For the text-containing cell, return its midpoint in [X, Y] coordinate format. 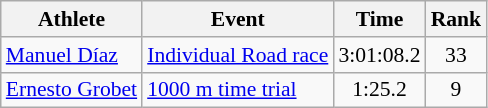
Ernesto Grobet [72, 90]
Individual Road race [238, 55]
Rank [456, 19]
Event [238, 19]
Manuel Díaz [72, 55]
Athlete [72, 19]
Time [379, 19]
1:25.2 [379, 90]
33 [456, 55]
3:01:08.2 [379, 55]
9 [456, 90]
1000 m time trial [238, 90]
